From the cell containing the given text, extract its center point as [X, Y] coordinate. 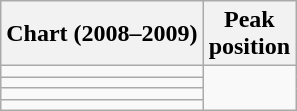
Peakposition [249, 34]
Chart (2008–2009) [102, 34]
